Capture the cell that displays the provided text and extract its (X, Y) central coordinate. 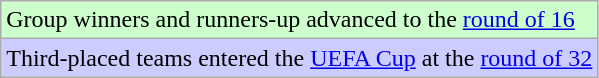
Group winners and runners-up advanced to the round of 16 (300, 20)
Third-placed teams entered the UEFA Cup at the round of 32 (300, 58)
